Search for the cell housing the specified text and yield its (x, y) center coordinate. 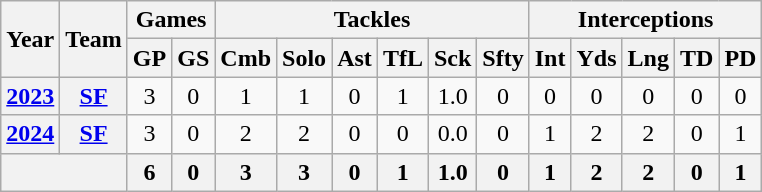
PD (740, 58)
Int (550, 58)
Sfty (503, 58)
6 (149, 172)
Yds (596, 58)
Games (170, 20)
Cmb (246, 58)
Tackles (372, 20)
2023 (30, 96)
TfL (402, 58)
Lng (648, 58)
Ast (355, 58)
2024 (30, 134)
TD (697, 58)
GP (149, 58)
0.0 (452, 134)
Interceptions (646, 20)
Team (94, 39)
Sck (452, 58)
Solo (304, 58)
GS (194, 58)
Year (30, 39)
